For the text-containing cell, return its midpoint in (x, y) coordinate format. 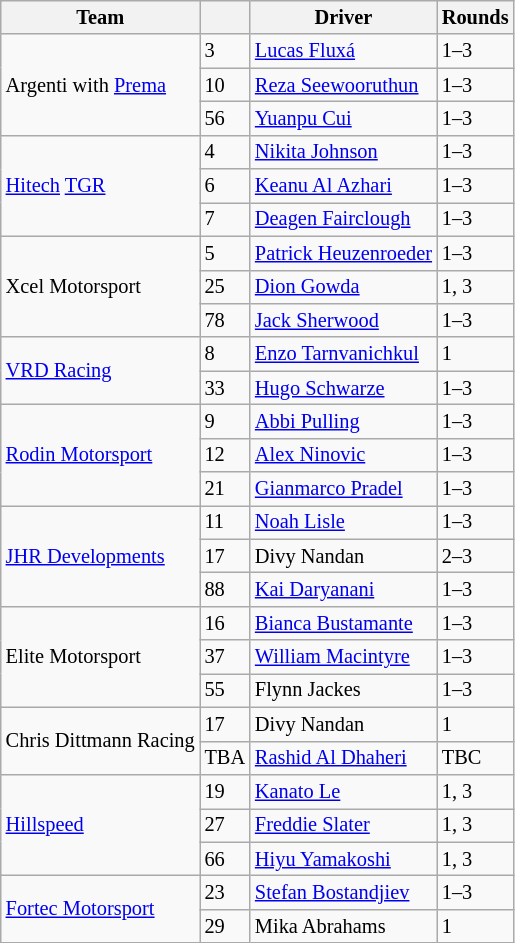
11 (225, 522)
Driver (344, 17)
4 (225, 152)
21 (225, 489)
Deagen Fairclough (344, 219)
JHR Developments (100, 556)
Lucas Fluxá (344, 51)
VRD Racing (100, 370)
2–3 (476, 556)
Team (100, 17)
3 (225, 51)
56 (225, 118)
Elite Motorsport (100, 656)
29 (225, 926)
27 (225, 825)
Mika Abrahams (344, 926)
Jack Sherwood (344, 320)
19 (225, 791)
Yuanpu Cui (344, 118)
Bianca Bustamante (344, 623)
55 (225, 690)
66 (225, 859)
Patrick Heuzenroeder (344, 253)
25 (225, 287)
Rodin Motorsport (100, 454)
23 (225, 892)
Nikita Johnson (344, 152)
William Macintyre (344, 657)
Stefan Bostandjiev (344, 892)
Xcel Motorsport (100, 286)
Kanato Le (344, 791)
Hitech TGR (100, 186)
Reza Seewooruthun (344, 85)
Keanu Al Azhari (344, 186)
88 (225, 589)
Flynn Jackes (344, 690)
5 (225, 253)
Kai Daryanani (344, 589)
10 (225, 85)
Rashid Al Dhaheri (344, 758)
Chris Dittmann Racing (100, 740)
7 (225, 219)
Freddie Slater (344, 825)
Argenti with Prema (100, 84)
12 (225, 455)
33 (225, 388)
Hillspeed (100, 824)
Fortec Motorsport (100, 908)
16 (225, 623)
Noah Lisle (344, 522)
6 (225, 186)
Hugo Schwarze (344, 388)
TBC (476, 758)
78 (225, 320)
37 (225, 657)
Gianmarco Pradel (344, 489)
Rounds (476, 17)
TBA (225, 758)
8 (225, 354)
Hiyu Yamakoshi (344, 859)
Alex Ninovic (344, 455)
9 (225, 421)
Abbi Pulling (344, 421)
Dion Gowda (344, 287)
Enzo Tarnvanichkul (344, 354)
